From the cell containing the given text, extract its center point as (x, y) coordinate. 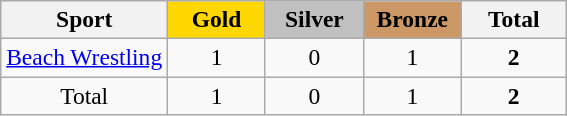
Gold (217, 19)
Bronze (412, 19)
Beach Wrestling (84, 57)
Sport (84, 19)
Silver (314, 19)
